For the text-containing cell, return its midpoint in [X, Y] coordinate format. 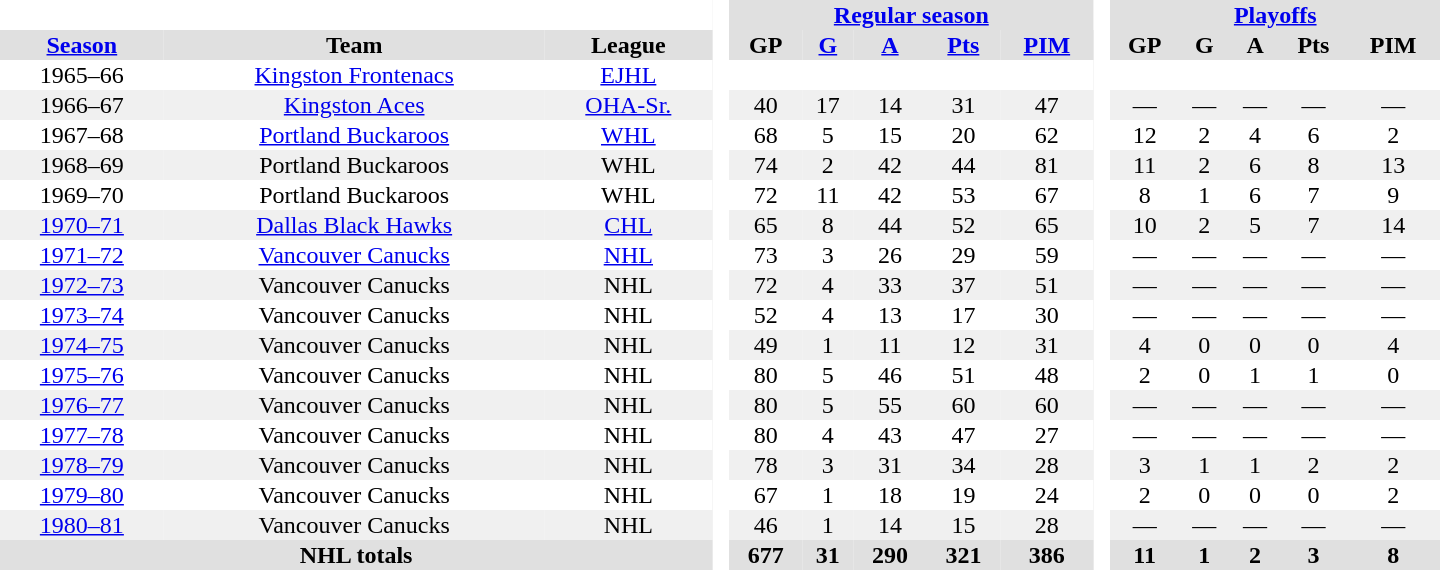
1970–71 [82, 225]
55 [890, 405]
20 [964, 135]
24 [1046, 495]
Kingston Aces [354, 105]
321 [964, 555]
Playoffs [1275, 15]
59 [1046, 255]
1979–80 [82, 495]
53 [964, 195]
30 [1046, 315]
League [629, 45]
CHL [629, 225]
78 [766, 465]
68 [766, 135]
1969–70 [82, 195]
81 [1046, 165]
EJHL [629, 75]
1977–78 [82, 435]
1974–75 [82, 345]
10 [1144, 225]
Regular season [911, 15]
Season [82, 45]
29 [964, 255]
73 [766, 255]
33 [890, 285]
1976–77 [82, 405]
386 [1046, 555]
1980–81 [82, 525]
1971–72 [82, 255]
48 [1046, 375]
1972–73 [82, 285]
19 [964, 495]
62 [1046, 135]
Dallas Black Hawks [354, 225]
OHA-Sr. [629, 105]
49 [766, 345]
18 [890, 495]
9 [1393, 195]
Team [354, 45]
34 [964, 465]
1966–67 [82, 105]
1973–74 [82, 315]
1978–79 [82, 465]
74 [766, 165]
NHL totals [356, 555]
290 [890, 555]
1975–76 [82, 375]
1968–69 [82, 165]
1965–66 [82, 75]
26 [890, 255]
Kingston Frontenacs [354, 75]
43 [890, 435]
37 [964, 285]
27 [1046, 435]
677 [766, 555]
40 [766, 105]
1967–68 [82, 135]
